For the text-containing cell, return its midpoint in (x, y) coordinate format. 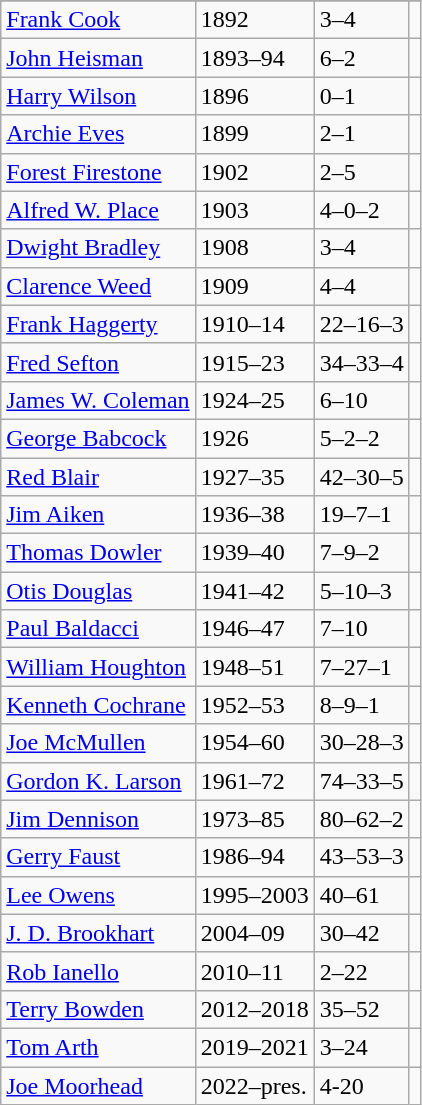
5–10–3 (362, 591)
22–16–3 (362, 324)
30–28–3 (362, 743)
7–27–1 (362, 667)
4–4 (362, 286)
2019–2021 (254, 1047)
1941–42 (254, 591)
4–0–2 (362, 210)
Gordon K. Larson (98, 781)
Alfred W. Place (98, 210)
Red Blair (98, 477)
2004–09 (254, 933)
Thomas Dowler (98, 553)
1902 (254, 172)
Rob Ianello (98, 971)
William Houghton (98, 667)
2022–pres. (254, 1085)
1908 (254, 248)
Joe Moorhead (98, 1085)
80–62–2 (362, 819)
1954–60 (254, 743)
6–2 (362, 58)
1909 (254, 286)
Frank Cook (98, 20)
4-20 (362, 1085)
1948–51 (254, 667)
1936–38 (254, 515)
2012–2018 (254, 1009)
34–33–4 (362, 362)
1939–40 (254, 553)
1924–25 (254, 400)
7–10 (362, 629)
1986–94 (254, 857)
0–1 (362, 96)
30–42 (362, 933)
Lee Owens (98, 895)
Paul Baldacci (98, 629)
Kenneth Cochrane (98, 705)
Forest Firestone (98, 172)
Jim Aiken (98, 515)
Gerry Faust (98, 857)
Joe McMullen (98, 743)
James W. Coleman (98, 400)
Jim Dennison (98, 819)
1896 (254, 96)
1903 (254, 210)
2–1 (362, 134)
Otis Douglas (98, 591)
Frank Haggerty (98, 324)
Harry Wilson (98, 96)
J. D. Brookhart (98, 933)
2–5 (362, 172)
2–22 (362, 971)
74–33–5 (362, 781)
42–30–5 (362, 477)
Archie Eves (98, 134)
Clarence Weed (98, 286)
43–53–3 (362, 857)
35–52 (362, 1009)
5–2–2 (362, 438)
7–9–2 (362, 553)
1952–53 (254, 705)
19–7–1 (362, 515)
40–61 (362, 895)
Fred Sefton (98, 362)
1973–85 (254, 819)
1946–47 (254, 629)
George Babcock (98, 438)
1995–2003 (254, 895)
1915–23 (254, 362)
1892 (254, 20)
Terry Bowden (98, 1009)
6–10 (362, 400)
1961–72 (254, 781)
John Heisman (98, 58)
8–9–1 (362, 705)
Tom Arth (98, 1047)
3–24 (362, 1047)
1910–14 (254, 324)
1899 (254, 134)
1927–35 (254, 477)
2010–11 (254, 971)
1926 (254, 438)
Dwight Bradley (98, 248)
1893–94 (254, 58)
